Output the (X, Y) coordinate of the center of the cell containing the given text.  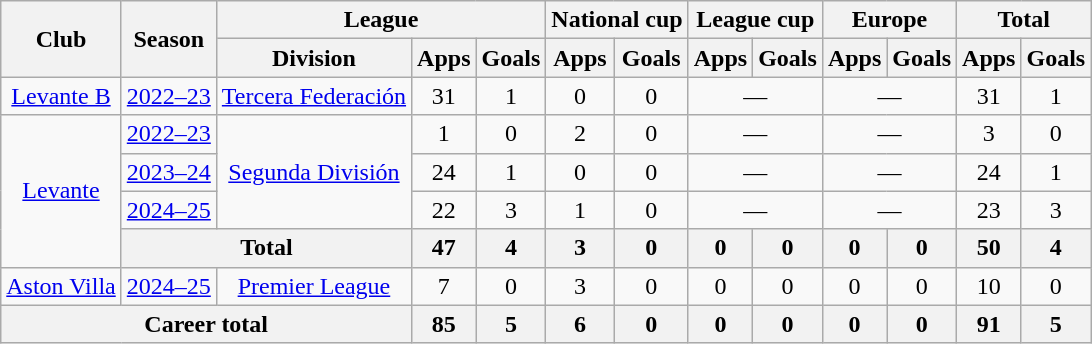
National cup (617, 20)
85 (444, 324)
Tercera Federación (314, 96)
10 (989, 286)
Division (314, 58)
6 (580, 324)
47 (444, 248)
Club (62, 39)
Season (168, 39)
50 (989, 248)
2 (580, 134)
2023–24 (168, 172)
Career total (206, 324)
League cup (755, 20)
Levante B (62, 96)
Segunda División (314, 172)
22 (444, 210)
23 (989, 210)
7 (444, 286)
Aston Villa (62, 286)
Premier League (314, 286)
Levante (62, 191)
League (380, 20)
Europe (889, 20)
91 (989, 324)
